Extract the [x, y] coordinate from the center of the cell holding the provided text.  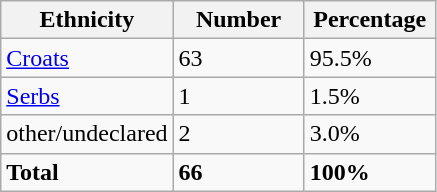
Total [87, 172]
Croats [87, 58]
Ethnicity [87, 20]
66 [238, 172]
100% [370, 172]
Serbs [87, 96]
1.5% [370, 96]
95.5% [370, 58]
63 [238, 58]
Number [238, 20]
Percentage [370, 20]
3.0% [370, 134]
2 [238, 134]
1 [238, 96]
other/undeclared [87, 134]
